Pinpoint the cell where the given text exists, returning its (X, Y) midpoint coordinate. 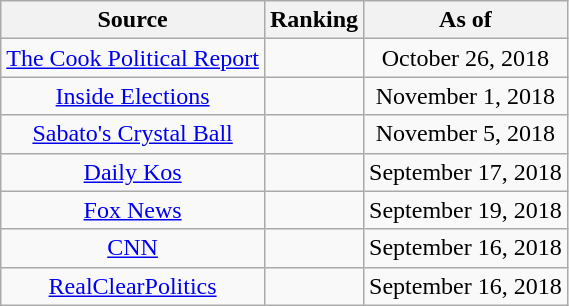
Ranking (314, 20)
Fox News (133, 210)
November 5, 2018 (466, 134)
Sabato's Crystal Ball (133, 134)
As of (466, 20)
November 1, 2018 (466, 96)
CNN (133, 248)
RealClearPolitics (133, 286)
September 19, 2018 (466, 210)
The Cook Political Report (133, 58)
October 26, 2018 (466, 58)
Inside Elections (133, 96)
September 17, 2018 (466, 172)
Source (133, 20)
Daily Kos (133, 172)
